Scan for the cell matching the given text and deliver its [X, Y] coordinate at center. 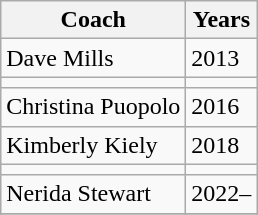
Coach [94, 20]
2013 [222, 58]
Nerida Stewart [94, 194]
Kimberly Kiely [94, 145]
2018 [222, 145]
Dave Mills [94, 58]
Christina Puopolo [94, 107]
Years [222, 20]
2016 [222, 107]
2022– [222, 194]
